Capture the cell that displays the provided text and extract its (X, Y) central coordinate. 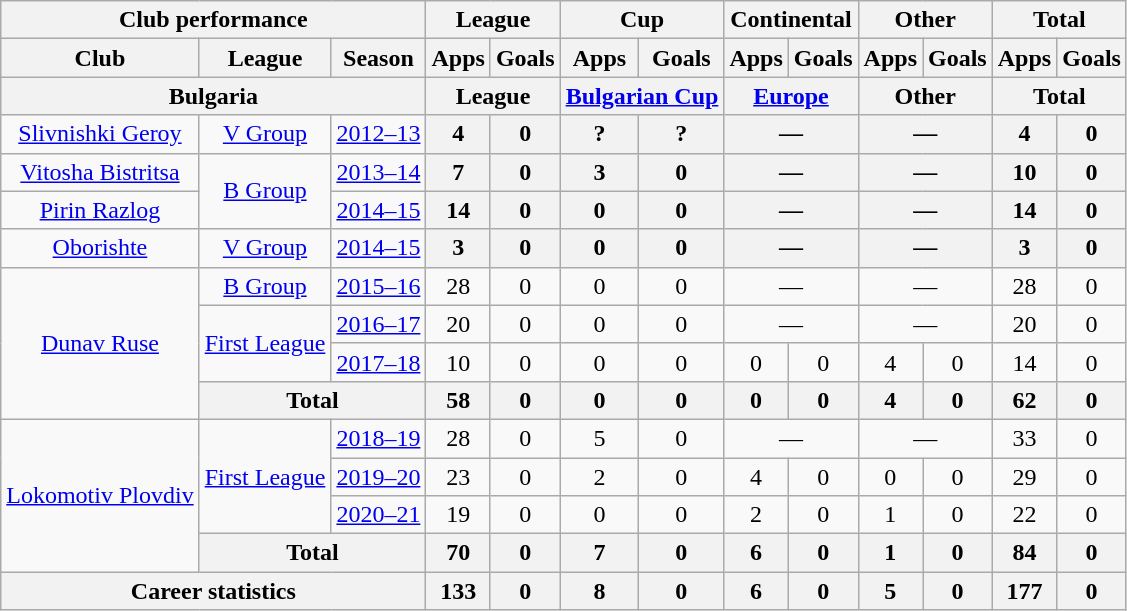
Bulgaria (214, 96)
22 (1024, 515)
Cup (642, 20)
Career statistics (214, 591)
8 (600, 591)
33 (1024, 438)
Club performance (214, 20)
29 (1024, 477)
70 (458, 553)
84 (1024, 553)
19 (458, 515)
177 (1024, 591)
2018–19 (378, 438)
Europe (791, 96)
2020–21 (378, 515)
58 (458, 400)
2013–14 (378, 172)
Oborishte (100, 248)
Vitosha Bistritsa (100, 172)
62 (1024, 400)
2012–13 (378, 134)
Continental (791, 20)
2017–18 (378, 362)
Bulgarian Cup (642, 96)
2016–17 (378, 324)
Pirin Razlog (100, 210)
Lokomotiv Plovdiv (100, 495)
133 (458, 591)
Slivnishki Geroy (100, 134)
Dunav Ruse (100, 343)
Season (378, 58)
Club (100, 58)
23 (458, 477)
2015–16 (378, 286)
2019–20 (378, 477)
